From the cell containing the given text, extract its center point as (x, y) coordinate. 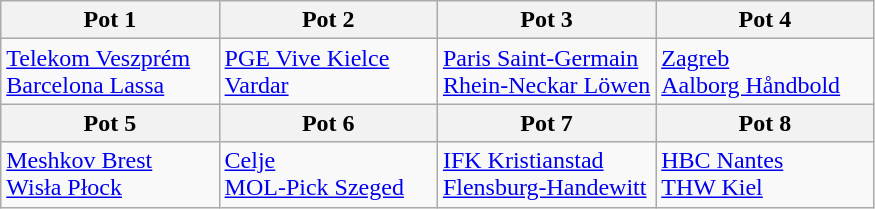
Pot 3 (546, 20)
IFK Kristianstad Flensburg-Handewitt (546, 174)
Pot 6 (328, 123)
Pot 8 (765, 123)
Pot 4 (765, 20)
Celje MOL-Pick Szeged (328, 174)
Meshkov Brest Wisła Płock (110, 174)
Pot 7 (546, 123)
Paris Saint-Germain Rhein-Neckar Löwen (546, 72)
Pot 2 (328, 20)
Zagreb Aalborg Håndbold (765, 72)
Pot 5 (110, 123)
Telekom Veszprém Barcelona Lassa (110, 72)
Pot 1 (110, 20)
PGE Vive Kielce Vardar (328, 72)
HBC Nantes THW Kiel (765, 174)
